Capture the cell that displays the provided text and extract its (X, Y) central coordinate. 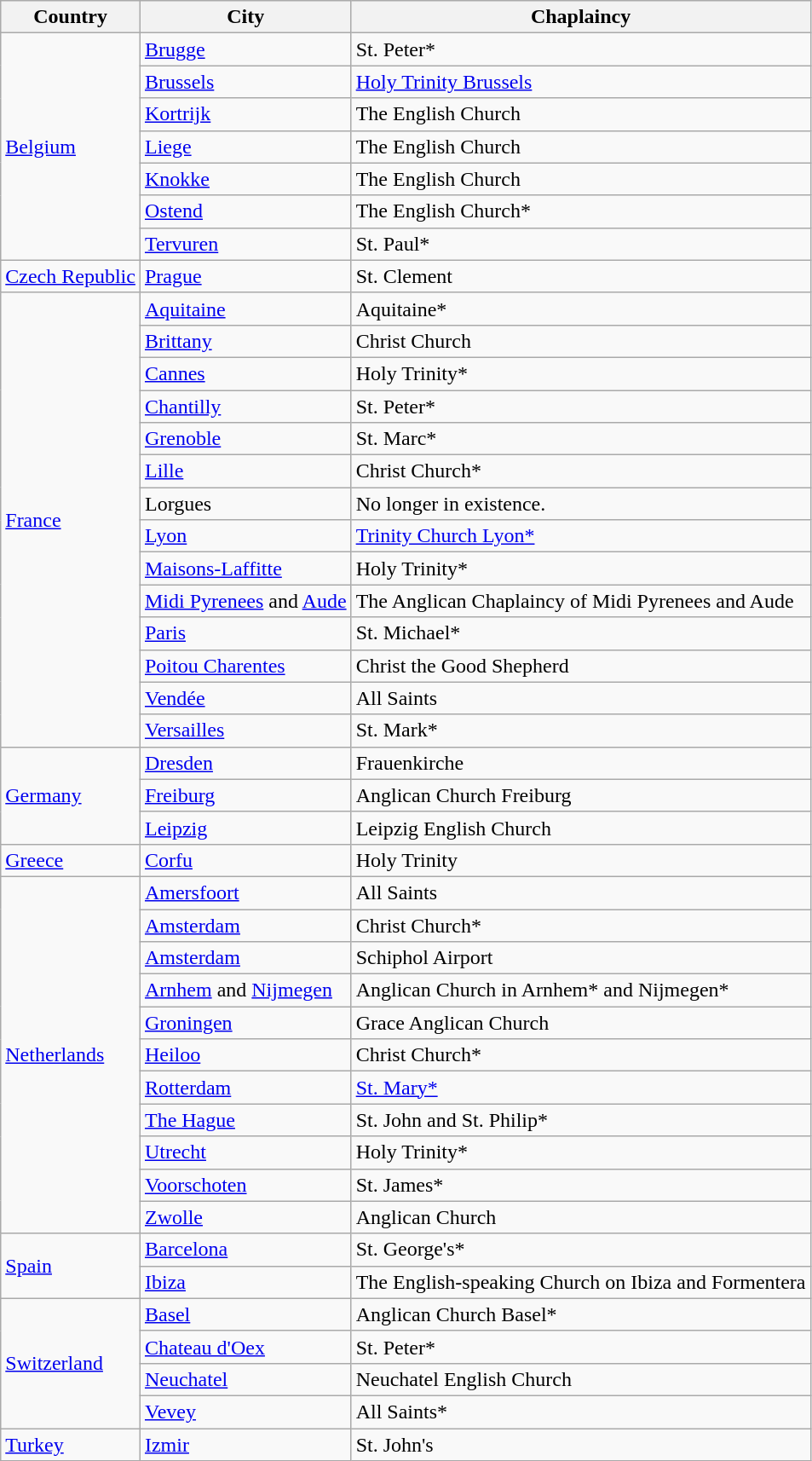
Prague (245, 276)
The Hague (245, 1120)
The English Church* (581, 211)
No longer in existence. (581, 504)
Country (71, 17)
Barcelona (245, 1250)
Lorgues (245, 504)
Zwolle (245, 1217)
St. George's* (581, 1250)
Aquitaine (245, 309)
Versailles (245, 730)
Chantilly (245, 407)
Neuchatel English Church (581, 1379)
Germany (71, 795)
Heiloo (245, 1055)
Neuchatel (245, 1379)
Liege (245, 147)
Amersfoort (245, 892)
Poitou Charentes (245, 666)
Ibiza (245, 1282)
Lille (245, 471)
Dresden (245, 763)
Cannes (245, 373)
Paris (245, 633)
Turkey (71, 1445)
Ostend (245, 211)
All Saints* (581, 1412)
Anglican Church Basel* (581, 1314)
St. James* (581, 1185)
Brittany (245, 341)
France (71, 520)
Leipzig (245, 828)
Grace Anglican Church (581, 1023)
Maisons-Laffitte (245, 569)
Belgium (71, 147)
St. Marc* (581, 439)
Tervuren (245, 244)
St. Paul* (581, 244)
Freiburg (245, 795)
Holy Trinity Brussels (581, 82)
St. John's (581, 1445)
City (245, 17)
Switzerland (71, 1363)
The English-speaking Church on Ibiza and Formentera (581, 1282)
Voorschoten (245, 1185)
Anglican Church in Arnhem* and Nijmegen* (581, 990)
Midi Pyrenees and Aude (245, 601)
Vevey (245, 1412)
St. John and St. Philip* (581, 1120)
Corfu (245, 860)
Kortrijk (245, 114)
Christ the Good Shepherd (581, 666)
Holy Trinity (581, 860)
Leipzig English Church (581, 828)
Chaplaincy (581, 17)
Grenoble (245, 439)
Schiphol Airport (581, 958)
Aquitaine* (581, 309)
Izmir (245, 1445)
St. Mary* (581, 1088)
Rotterdam (245, 1088)
Utrecht (245, 1152)
St. Clement (581, 276)
St. Michael* (581, 633)
Netherlands (71, 1055)
Anglican Church (581, 1217)
Frauenkirche (581, 763)
St. Mark* (581, 730)
The Anglican Chaplaincy of Midi Pyrenees and Aude (581, 601)
Chateau d'Oex (245, 1347)
Lyon (245, 536)
Vendée (245, 698)
Christ Church (581, 341)
Spain (71, 1266)
Knokke (245, 179)
Basel (245, 1314)
Czech Republic (71, 276)
Brussels (245, 82)
Anglican Church Freiburg (581, 795)
Groningen (245, 1023)
Trinity Church Lyon* (581, 536)
Brugge (245, 49)
Greece (71, 860)
Arnhem and Nijmegen (245, 990)
